Return the [x, y] coordinate for the center point of the cell that contains the specified text.  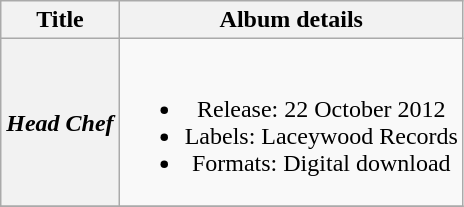
Head Chef [60, 122]
Release: 22 October 2012Labels: Laceywood RecordsFormats: Digital download [291, 122]
Title [60, 20]
Album details [291, 20]
